Pinpoint the cell where the given text exists, returning its (X, Y) midpoint coordinate. 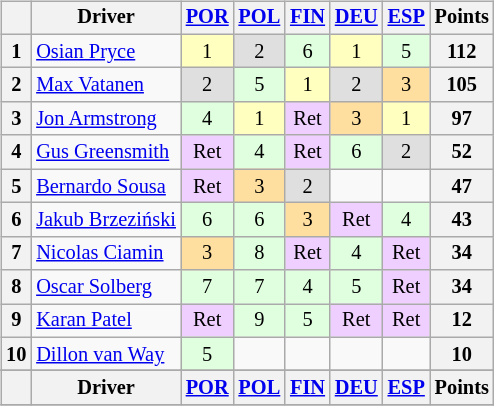
Oscar Solberg (106, 287)
Jon Armstrong (106, 119)
105 (462, 85)
Nicolas Ciamin (106, 253)
Bernardo Sousa (106, 186)
Karan Patel (106, 321)
97 (462, 119)
43 (462, 220)
52 (462, 152)
112 (462, 51)
47 (462, 186)
Jakub Brzeziński (106, 220)
Dillon van Way (106, 354)
Osian Pryce (106, 51)
12 (462, 321)
Gus Greensmith (106, 152)
Max Vatanen (106, 85)
